Return the (X, Y) coordinate for the center point of the cell that contains the specified text.  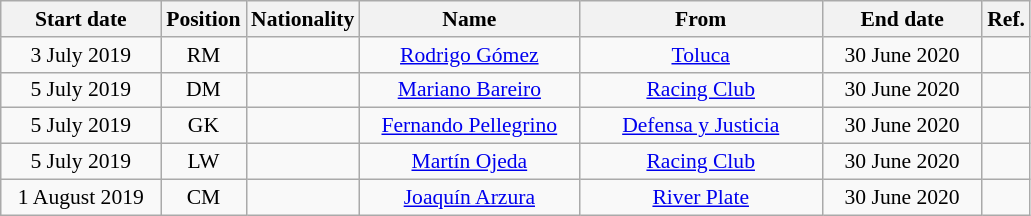
CM (204, 197)
3 July 2019 (81, 55)
LW (204, 162)
Toluca (700, 55)
GK (204, 126)
Martín Ojeda (469, 162)
Rodrigo Gómez (469, 55)
River Plate (700, 197)
Mariano Bareiro (469, 90)
Joaquín Arzura (469, 197)
Ref. (1006, 19)
End date (902, 19)
Nationality (302, 19)
1 August 2019 (81, 197)
Start date (81, 19)
DM (204, 90)
From (700, 19)
RM (204, 55)
Defensa y Justicia (700, 126)
Name (469, 19)
Position (204, 19)
Fernando Pellegrino (469, 126)
